Scan for the cell matching the given text and deliver its (x, y) coordinate at center. 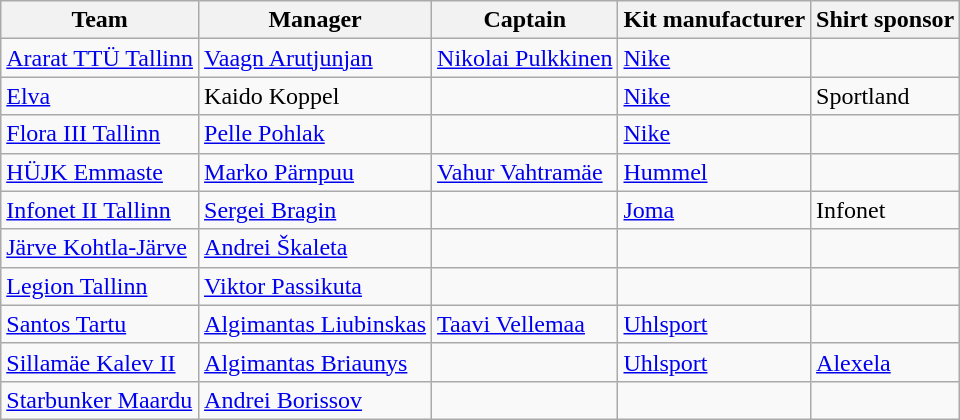
Alexela (886, 362)
Kaido Koppel (316, 96)
Hummel (714, 172)
Sillamäe Kalev II (100, 362)
Algimantas Liubinskas (316, 324)
Vahur Vahtramäe (525, 172)
Andrei Borissov (316, 400)
Kit manufacturer (714, 20)
Sportland (886, 96)
Ararat TTÜ Tallinn (100, 58)
Legion Tallinn (100, 286)
Infonet (886, 210)
Joma (714, 210)
Infonet II Tallinn (100, 210)
Vaagn Arutjunjan (316, 58)
Marko Pärnpuu (316, 172)
Pelle Pohlak (316, 134)
Nikolai Pulkkinen (525, 58)
Sergei Bragin (316, 210)
Viktor Passikuta (316, 286)
Algimantas Briaunys (316, 362)
Starbunker Maardu (100, 400)
Järve Kohtla-Järve (100, 248)
Santos Tartu (100, 324)
Taavi Vellemaa (525, 324)
Shirt sponsor (886, 20)
Captain (525, 20)
Elva (100, 96)
HÜJK Emmaste (100, 172)
Flora III Tallinn (100, 134)
Team (100, 20)
Andrei Škaleta (316, 248)
Manager (316, 20)
